Locate the cell with the specified text and output its (x, y) center coordinate. 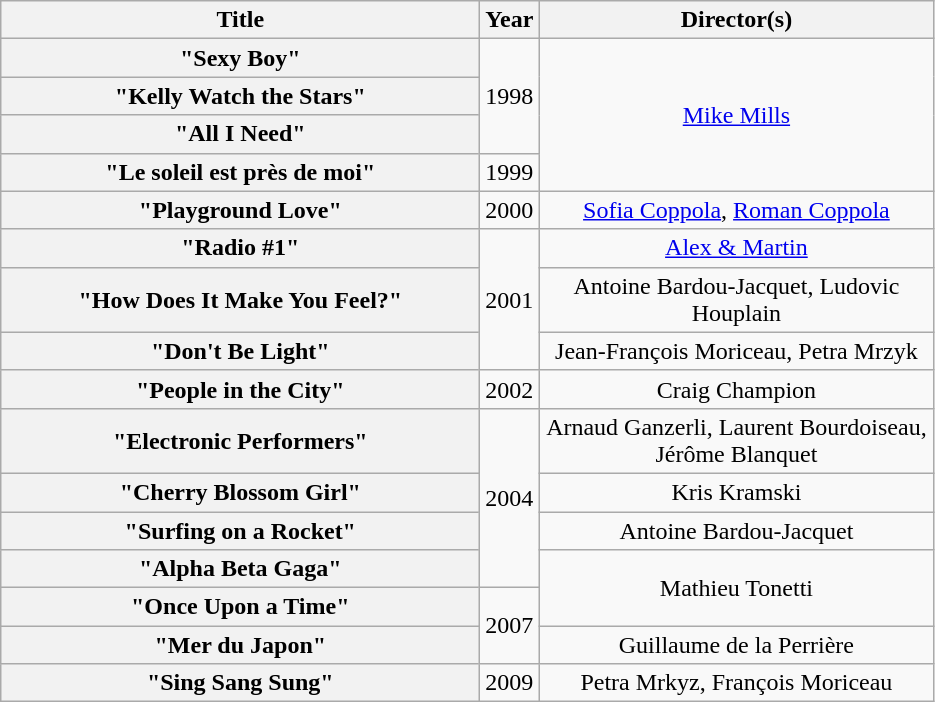
Arnaud Ganzerli, Laurent Bourdoiseau, Jérôme Blanquet (736, 440)
1999 (510, 172)
Sofia Coppola, Roman Coppola (736, 210)
Mathieu Tonetti (736, 588)
"Alpha Beta Gaga" (240, 569)
Director(s) (736, 20)
Jean-François Moriceau, Petra Mrzyk (736, 351)
"Le soleil est près de moi" (240, 172)
Mike Mills (736, 115)
"Sexy Boy" (240, 58)
"How Does It Make You Feel?" (240, 300)
Year (510, 20)
"All I Need" (240, 134)
Title (240, 20)
Antoine Bardou-Jacquet, Ludovic Houplain (736, 300)
Alex & Martin (736, 248)
Craig Champion (736, 389)
2000 (510, 210)
"Cherry Blossom Girl" (240, 492)
"People in the City" (240, 389)
2009 (510, 683)
Antoine Bardou-Jacquet (736, 531)
Guillaume de la Perrière (736, 645)
Kris Kramski (736, 492)
Petra Mrkyz, François Moriceau (736, 683)
2001 (510, 300)
"Playground Love" (240, 210)
2004 (510, 498)
2002 (510, 389)
1998 (510, 96)
"Surfing on a Rocket" (240, 531)
"Once Upon a Time" (240, 607)
"Don't Be Light" (240, 351)
"Radio #1" (240, 248)
2007 (510, 626)
"Kelly Watch the Stars" (240, 96)
"Mer du Japon" (240, 645)
"Sing Sang Sung" (240, 683)
"Electronic Performers" (240, 440)
